Locate the cell with the specified text and output its [X, Y] center coordinate. 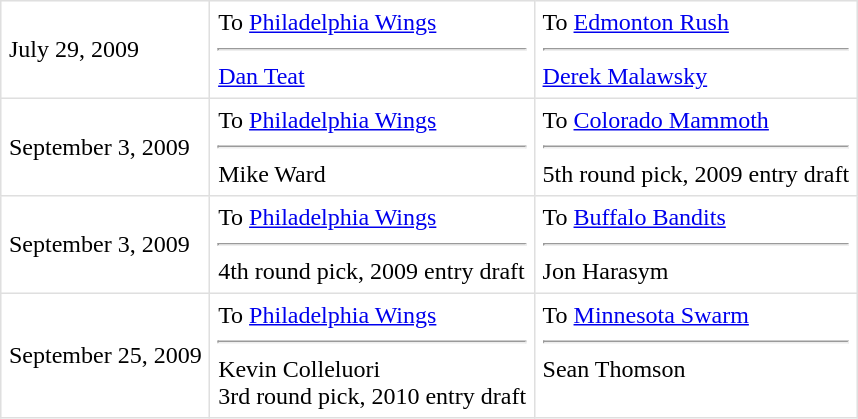
To Philadelphia Wings Mike Ward [372, 147]
September 25, 2009 [106, 355]
To Minnesota SwarmSean Thomson [696, 355]
To Buffalo BanditsJon Harasym [696, 245]
To Edmonton RushDerek Malawsky [696, 50]
To Philadelphia Wings 4th round pick, 2009 entry draft [372, 245]
July 29, 2009 [106, 50]
To Colorado Mammoth5th round pick, 2009 entry draft [696, 147]
To Philadelphia Wings Kevin Colleluori3rd round pick, 2010 entry draft [372, 355]
To Philadelphia Wings Dan Teat [372, 50]
